Pinpoint the cell where the given text exists, returning its (x, y) midpoint coordinate. 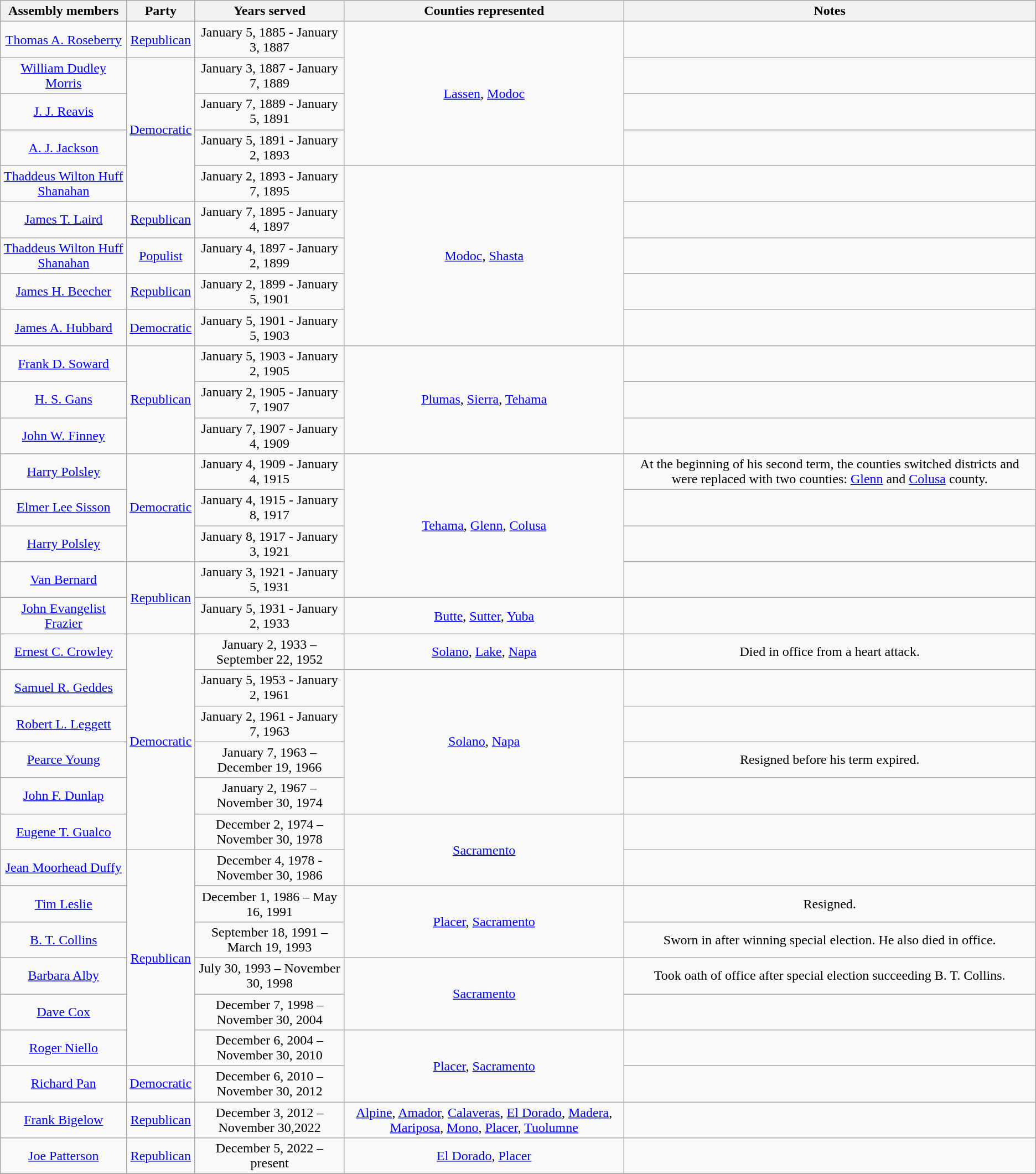
John Evangelist Frazier (64, 616)
December 3, 2012 – November 30,2022 (270, 1120)
Counties represented (484, 11)
January 3, 1887 - January 7, 1889 (270, 75)
January 8, 1917 - January 3, 1921 (270, 544)
Assembly members (64, 11)
Van Bernard (64, 580)
Butte, Sutter, Yuba (484, 616)
James H. Beecher (64, 291)
July 30, 1993 – November 30, 1998 (270, 975)
December 2, 1974 – November 30, 1978 (270, 831)
January 5, 1953 - January 2, 1961 (270, 687)
A. J. Jackson (64, 147)
December 6, 2004 – November 30, 2010 (270, 1048)
Died in office from a heart attack. (830, 652)
Ernest C. Crowley (64, 652)
Eugene T. Gualco (64, 831)
Barbara Alby (64, 975)
Modoc, Shasta (484, 256)
Elmer Lee Sisson (64, 508)
Joe Patterson (64, 1156)
Richard Pan (64, 1084)
Plumas, Sierra, Tehama (484, 400)
January 2, 1893 - January 7, 1895 (270, 184)
Tim Leslie (64, 903)
Frank D. Soward (64, 363)
H. S. Gans (64, 400)
January 7, 1895 - January 4, 1897 (270, 219)
January 4, 1897 - January 2, 1899 (270, 256)
Frank Bigelow (64, 1120)
Sworn in after winning special election. He also died in office. (830, 940)
December 4, 1978 - November 30, 1986 (270, 868)
January 7, 1907 - January 4, 1909 (270, 435)
J. J. Reavis (64, 112)
January 5, 1903 - January 2, 1905 (270, 363)
January 5, 1901 - January 5, 1903 (270, 328)
James A. Hubbard (64, 328)
January 4, 1915 - January 8, 1917 (270, 508)
December 7, 1998 – November 30, 2004 (270, 1012)
El Dorado, Placer (484, 1156)
January 2, 1933 – September 22, 1952 (270, 652)
Roger Niello (64, 1048)
January 7, 1889 - January 5, 1891 (270, 112)
Resigned before his term expired. (830, 759)
December 6, 2010 – November 30, 2012 (270, 1084)
January 2, 1899 - January 5, 1901 (270, 291)
Pearce Young (64, 759)
Party (160, 11)
Samuel R. Geddes (64, 687)
Populist (160, 256)
Dave Cox (64, 1012)
James T. Laird (64, 219)
John F. Dunlap (64, 796)
January 7, 1963 – December 19, 1966 (270, 759)
January 2, 1967 – November 30, 1974 (270, 796)
December 1, 1986 – May 16, 1991 (270, 903)
Solano, Napa (484, 742)
January 2, 1961 - January 7, 1963 (270, 724)
John W. Finney (64, 435)
Notes (830, 11)
January 4, 1909 - January 4, 1915 (270, 472)
January 5, 1931 - January 2, 1933 (270, 616)
Lassen, Modoc (484, 94)
January 5, 1885 - January 3, 1887 (270, 40)
January 3, 1921 - January 5, 1931 (270, 580)
January 2, 1905 - January 7, 1907 (270, 400)
September 18, 1991 – March 19, 1993 (270, 940)
Years served (270, 11)
B. T. Collins (64, 940)
December 5, 2022 – present (270, 1156)
Jean Moorhead Duffy (64, 868)
William Dudley Morris (64, 75)
Robert L. Leggett (64, 724)
Thomas A. Roseberry (64, 40)
At the beginning of his second term, the counties switched districts and were replaced with two counties: Glenn and Colusa county. (830, 472)
Alpine, Amador, Calaveras, El Dorado, Madera, Mariposa, Mono, Placer, Tuolumne (484, 1120)
January 5, 1891 - January 2, 1893 (270, 147)
Solano, Lake, Napa (484, 652)
Resigned. (830, 903)
Took oath of office after special election succeeding B. T. Collins. (830, 975)
Tehama, Glenn, Colusa (484, 526)
